Output the [x, y] coordinate of the center of the cell containing the given text.  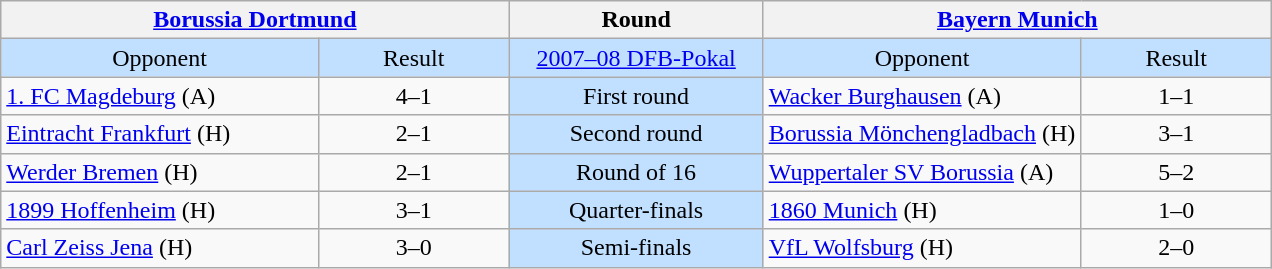
4–1 [414, 96]
1860 Munich (H) [922, 210]
5–2 [1176, 172]
Round [636, 20]
First round [636, 96]
Carl Zeiss Jena (H) [160, 248]
Wacker Burghausen (A) [922, 96]
1–1 [1176, 96]
1. FC Magdeburg (A) [160, 96]
VfL Wolfsburg (H) [922, 248]
Borussia Mönchengladbach (H) [922, 134]
2007–08 DFB-Pokal [636, 58]
1899 Hoffenheim (H) [160, 210]
3–0 [414, 248]
Wuppertaler SV Borussia (A) [922, 172]
Round of 16 [636, 172]
Quarter-finals [636, 210]
Borussia Dortmund [255, 20]
Eintracht Frankfurt (H) [160, 134]
2–0 [1176, 248]
Second round [636, 134]
Bayern Munich [1017, 20]
Werder Bremen (H) [160, 172]
1–0 [1176, 210]
Semi-finals [636, 248]
